Determine the [x, y] coordinate at the center of the cell enclosing the given text.  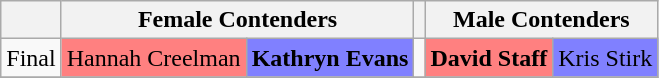
Kris Stirk [606, 58]
Female Contenders [238, 20]
Final [31, 58]
David Staff [489, 58]
Kathryn Evans [330, 58]
Male Contenders [542, 20]
Hannah Creelman [154, 58]
